Identify which cell holds the provided text, then report its [X, Y] central coordinate. 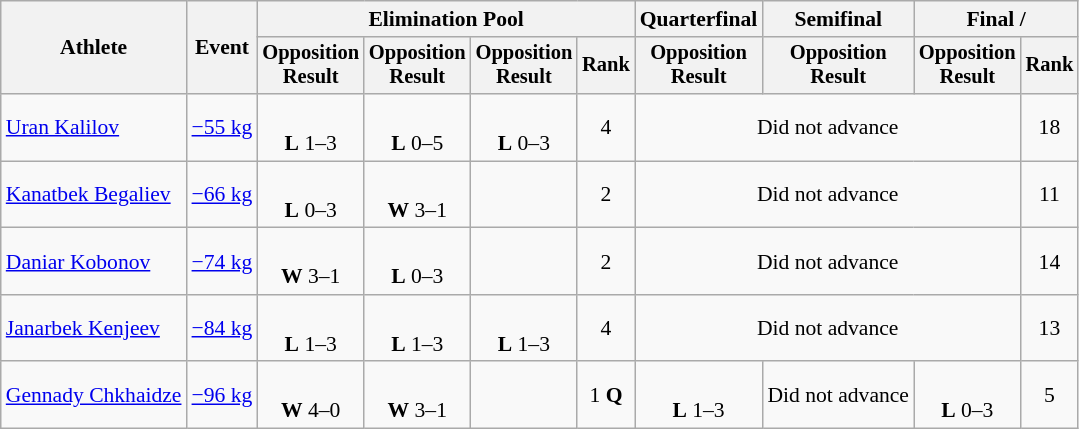
Athlete [94, 48]
Quarterfinal [699, 19]
−55 kg [222, 128]
Janarbek Kenjeev [94, 328]
Final / [996, 19]
5 [1050, 396]
Daniar Kobonov [94, 262]
13 [1050, 328]
W 4–0 [310, 396]
Gennady Chkhaidze [94, 396]
Elimination Pool [446, 19]
Kanatbek Begaliev [94, 194]
Uran Kalilov [94, 128]
−96 kg [222, 396]
18 [1050, 128]
Semifinal [838, 19]
1 Q [606, 396]
−84 kg [222, 328]
14 [1050, 262]
−74 kg [222, 262]
L 0–5 [418, 128]
Event [222, 48]
11 [1050, 194]
−66 kg [222, 194]
